Locate the cell with the specified text and output its (X, Y) center coordinate. 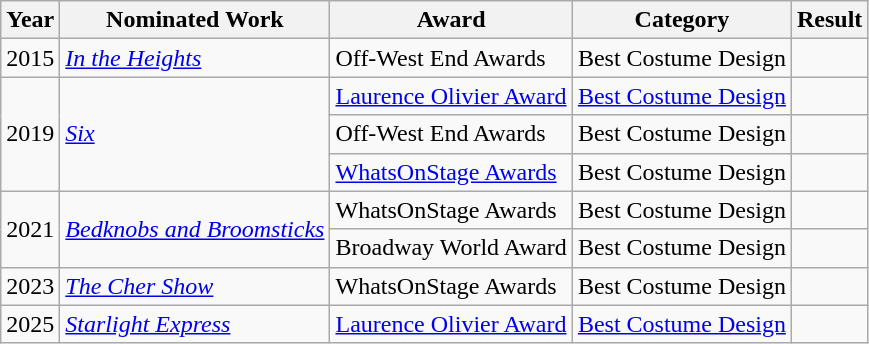
Broadway World Award (451, 248)
Nominated Work (195, 20)
2015 (30, 58)
Award (451, 20)
Category (682, 20)
In the Heights (195, 58)
2025 (30, 324)
Starlight Express (195, 324)
Bedknobs and Broomsticks (195, 229)
2019 (30, 134)
Year (30, 20)
Six (195, 134)
2023 (30, 286)
Result (829, 20)
2021 (30, 229)
The Cher Show (195, 286)
